For the text-containing cell, return its midpoint in (X, Y) coordinate format. 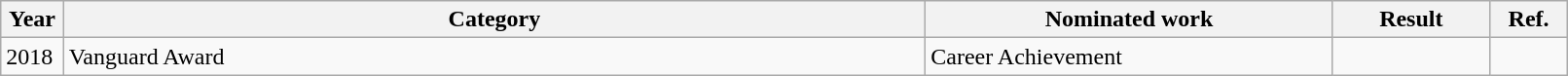
Nominated work (1129, 19)
Ref. (1528, 19)
Vanguard Award (494, 57)
Year (32, 19)
Career Achievement (1129, 57)
Result (1411, 19)
2018 (32, 57)
Category (494, 19)
